Extract the (X, Y) coordinate from the center of the cell holding the provided text.  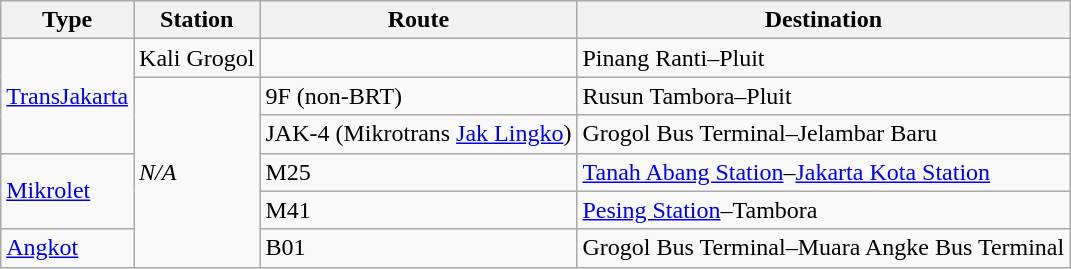
Grogol Bus Terminal–Muara Angke Bus Terminal (824, 248)
Type (68, 20)
N/A (197, 172)
Pesing Station–Tambora (824, 210)
M25 (418, 172)
Pinang Ranti–Pluit (824, 58)
M41 (418, 210)
Tanah Abang Station–Jakarta Kota Station (824, 172)
JAK-4 (Mikrotrans Jak Lingko) (418, 134)
Kali Grogol (197, 58)
Route (418, 20)
Grogol Bus Terminal–Jelambar Baru (824, 134)
Station (197, 20)
Angkot (68, 248)
Mikrolet (68, 191)
TransJakarta (68, 96)
B01 (418, 248)
9F (non-BRT) (418, 96)
Destination (824, 20)
Rusun Tambora–Pluit (824, 96)
